Determine the [x, y] coordinate at the center of the cell enclosing the given text.  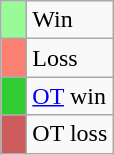
OT loss [70, 134]
Win [70, 20]
OT win [70, 96]
Loss [70, 58]
